Capture the cell that displays the provided text and extract its (X, Y) central coordinate. 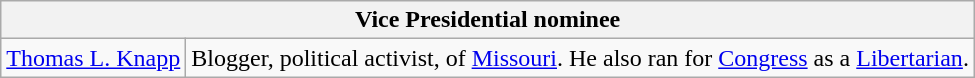
Vice Presidential nominee (488, 20)
Blogger, political activist, of Missouri. He also ran for Congress as a Libertarian. (580, 58)
Thomas L. Knapp (94, 58)
